Detect which cell encompasses the target text, then output its [X, Y] center coordinate. 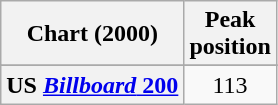
113 [230, 85]
US Billboard 200 [92, 85]
Peakposition [230, 34]
Chart (2000) [92, 34]
